Scan for the cell matching the given text and deliver its [X, Y] coordinate at center. 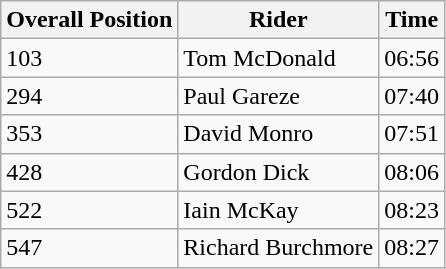
Rider [278, 20]
547 [90, 248]
Paul Gareze [278, 96]
294 [90, 96]
Iain McKay [278, 210]
522 [90, 210]
Time [412, 20]
103 [90, 58]
08:23 [412, 210]
07:51 [412, 134]
Tom McDonald [278, 58]
Overall Position [90, 20]
08:27 [412, 248]
06:56 [412, 58]
David Monro [278, 134]
Richard Burchmore [278, 248]
353 [90, 134]
07:40 [412, 96]
08:06 [412, 172]
428 [90, 172]
Gordon Dick [278, 172]
